Return [x, y] of the center of cell containing provided text 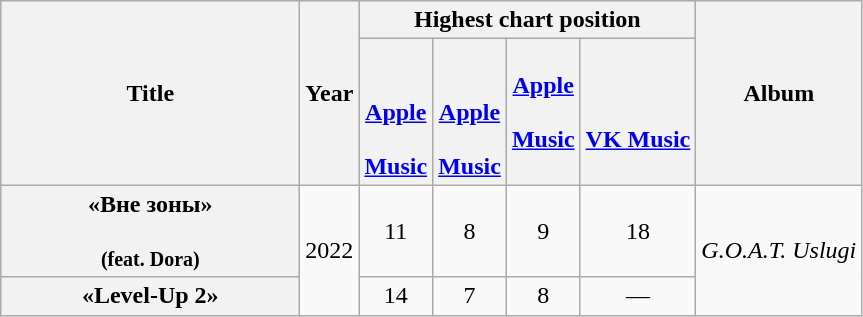
«Level-Up 2» [150, 296]
Year [330, 93]
7 [470, 296]
11 [396, 231]
«Вне зоны»(feat. Dora) [150, 231]
Highest chart position [528, 20]
G.O.A.T. Uslugi [779, 250]
Album [779, 93]
18 [638, 231]
2022 [330, 250]
— [638, 296]
14 [396, 296]
Title [150, 93]
VK Music [638, 112]
9 [543, 231]
